Extract the [x, y] coordinate from the center of the cell holding the provided text.  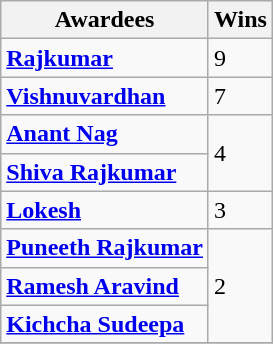
Lokesh [105, 210]
Awardees [105, 20]
Rajkumar [105, 58]
Ramesh Aravind [105, 286]
Shiva Rajkumar [105, 172]
4 [240, 153]
3 [240, 210]
Vishnuvardhan [105, 96]
Kichcha Sudeepa [105, 324]
9 [240, 58]
2 [240, 286]
Wins [240, 20]
7 [240, 96]
Anant Nag [105, 134]
Puneeth Rajkumar [105, 248]
